Find where the given text appears and provide that cell's center as (x, y) coordinate. 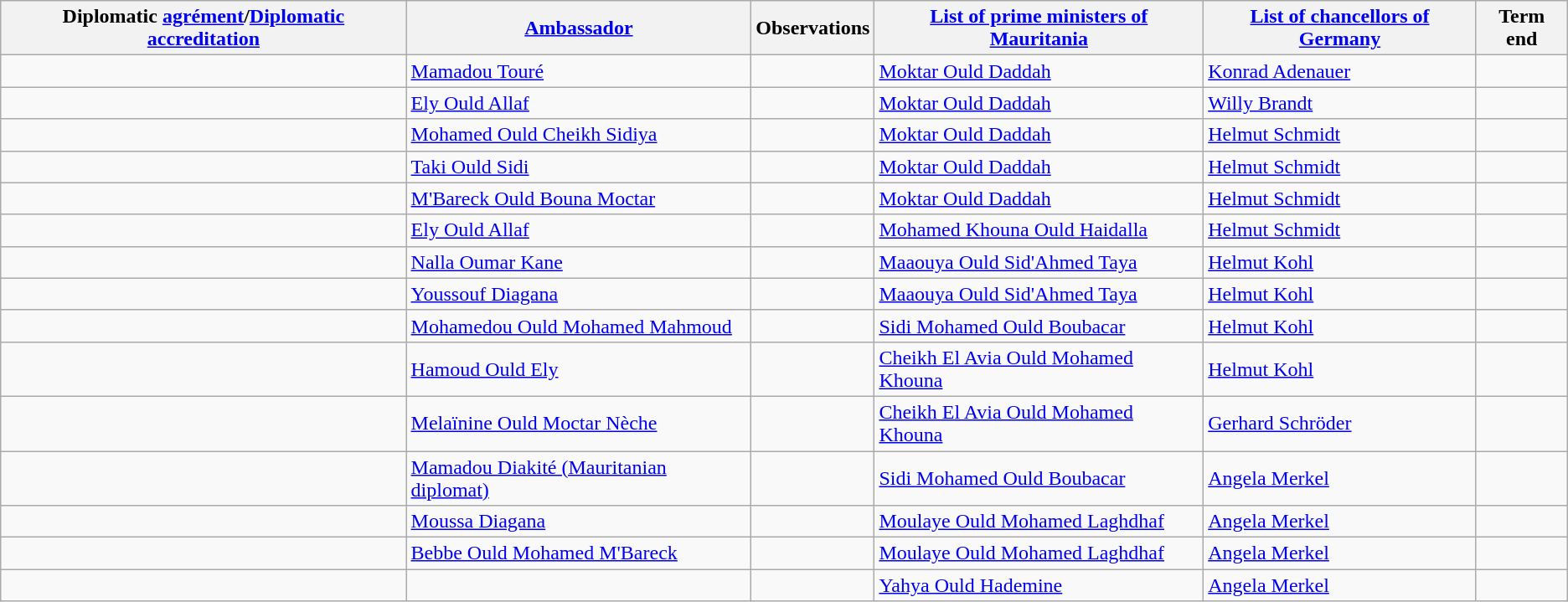
List of chancellors of Germany (1340, 28)
Mamadou Touré (579, 71)
Diplomatic agrément/Diplomatic accreditation (204, 28)
Mohamed Ould Cheikh Sidiya (579, 135)
Youssouf Diagana (579, 294)
Observations (812, 28)
Nalla Oumar Kane (579, 262)
Melaïnine Ould Moctar Nèche (579, 424)
Ambassador (579, 28)
Willy Brandt (1340, 103)
List of prime ministers of Mauritania (1039, 28)
Moussa Diagana (579, 522)
M'Bareck Ould Bouna Moctar (579, 198)
Mohamedou Ould Mohamed Mahmoud (579, 326)
Mohamed Khouna Ould Haidalla (1039, 230)
Term end (1521, 28)
Konrad Adenauer (1340, 71)
Taki Ould Sidi (579, 167)
Hamoud Ould Ely (579, 368)
Mamadou Diakité (Mauritanian diplomat) (579, 477)
Yahya Ould Hademine (1039, 585)
Gerhard Schröder (1340, 424)
Bebbe Ould Mohamed M'Bareck (579, 553)
